Return the [x, y] coordinate for the center point of the cell that contains the specified text.  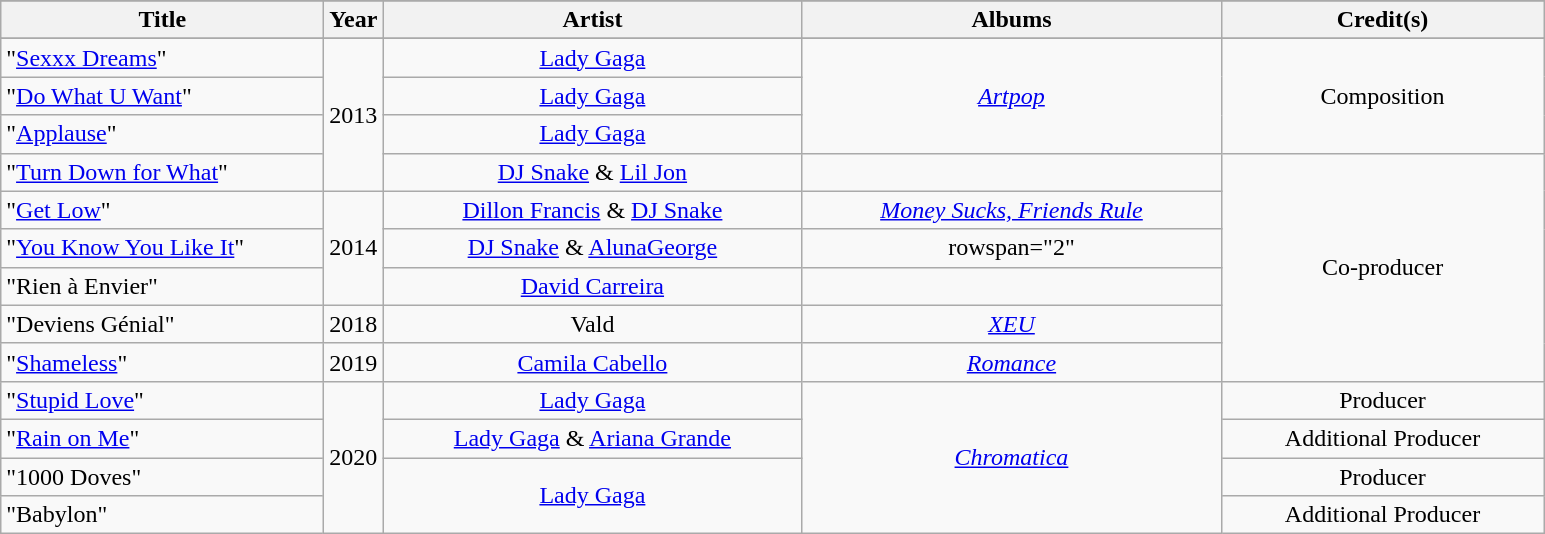
"1000 Doves" [162, 477]
rowspan="2" [1012, 248]
"Deviens Génial" [162, 324]
"Babylon" [162, 515]
"Applause" [162, 134]
2014 [354, 248]
2019 [354, 362]
"Sexxx Dreams" [162, 58]
2013 [354, 115]
"Get Low" [162, 210]
David Carreira [592, 286]
"Rain on Me" [162, 438]
DJ Snake & Lil Jon [592, 172]
Dillon Francis & DJ Snake [592, 210]
Vald [592, 324]
2020 [354, 457]
Romance [1012, 362]
"Rien à Envier" [162, 286]
Camila Cabello [592, 362]
2018 [354, 324]
"Stupid Love" [162, 400]
XEU [1012, 324]
"Shameless" [162, 362]
DJ Snake & AlunaGeorge [592, 248]
"Turn Down for What" [162, 172]
Artist [592, 20]
Albums [1012, 20]
"You Know You Like It" [162, 248]
Artpop [1012, 96]
Chromatica [1012, 457]
Composition [1382, 96]
"Do What U Want" [162, 96]
Co-producer [1382, 267]
Lady Gaga & Ariana Grande [592, 438]
Year [354, 20]
Credit(s) [1382, 20]
Title [162, 20]
Money Sucks, Friends Rule [1012, 210]
